Capture the cell that displays the provided text and extract its [X, Y] central coordinate. 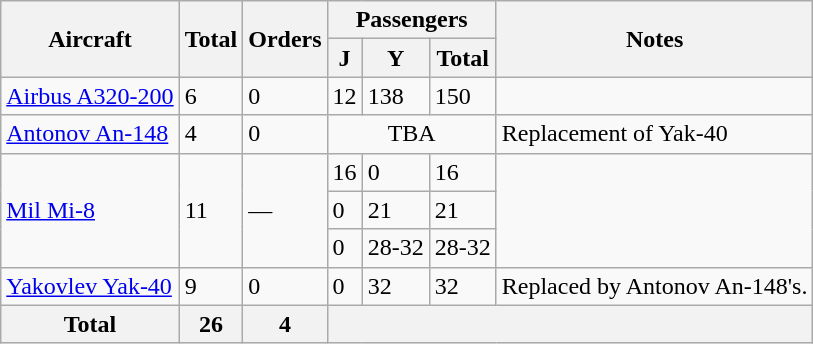
Y [396, 58]
6 [211, 96]
Mil Mi-8 [90, 210]
Notes [654, 39]
12 [344, 96]
138 [396, 96]
Airbus A320-200 [90, 96]
150 [462, 96]
Yakovlev Yak-40 [90, 286]
J [344, 58]
Antonov An-148 [90, 134]
Aircraft [90, 39]
Passengers [412, 20]
26 [211, 324]
Orders [285, 39]
Replaced by Antonov An-148's. [654, 286]
9 [211, 286]
Replacement of Yak-40 [654, 134]
— [285, 210]
TBA [412, 134]
11 [211, 210]
